Find where the given text appears and provide that cell's center as [X, Y] coordinate. 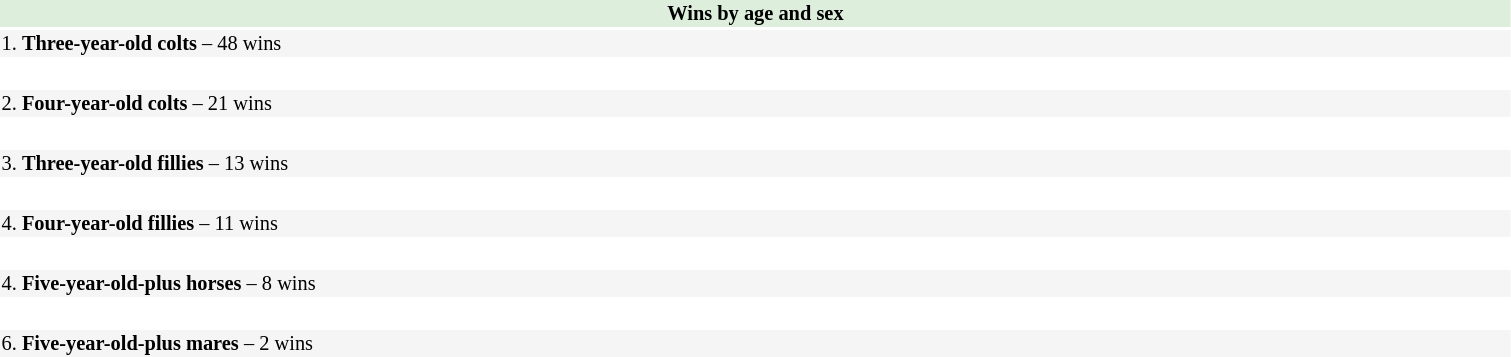
4. Five-year-old-plus horses – 8 wins [756, 284]
1. Three-year-old colts – 48 wins [756, 44]
6. Five-year-old-plus mares – 2 wins [756, 344]
Wins by age and sex [756, 14]
3. Three-year-old fillies – 13 wins [756, 164]
4. Four-year-old fillies – 11 wins [756, 224]
2. Four-year-old colts – 21 wins [756, 104]
